From the cell containing the given text, extract its center point as [x, y] coordinate. 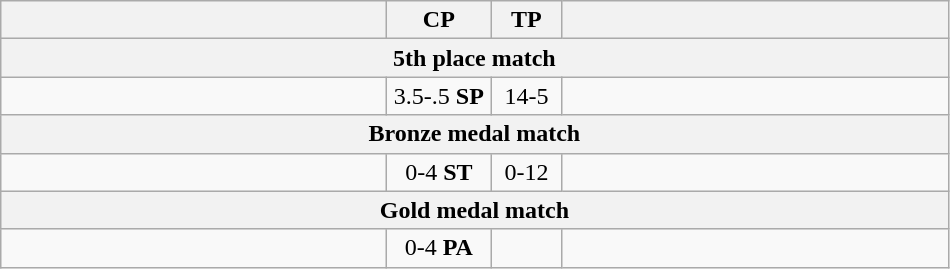
0-4 ST [439, 172]
0-12 [526, 172]
14-5 [526, 96]
CP [439, 20]
TP [526, 20]
0-4 PA [439, 248]
5th place match [474, 58]
Gold medal match [474, 210]
3.5-.5 SP [439, 96]
Bronze medal match [474, 134]
